Scan for the cell matching the given text and deliver its (x, y) coordinate at center. 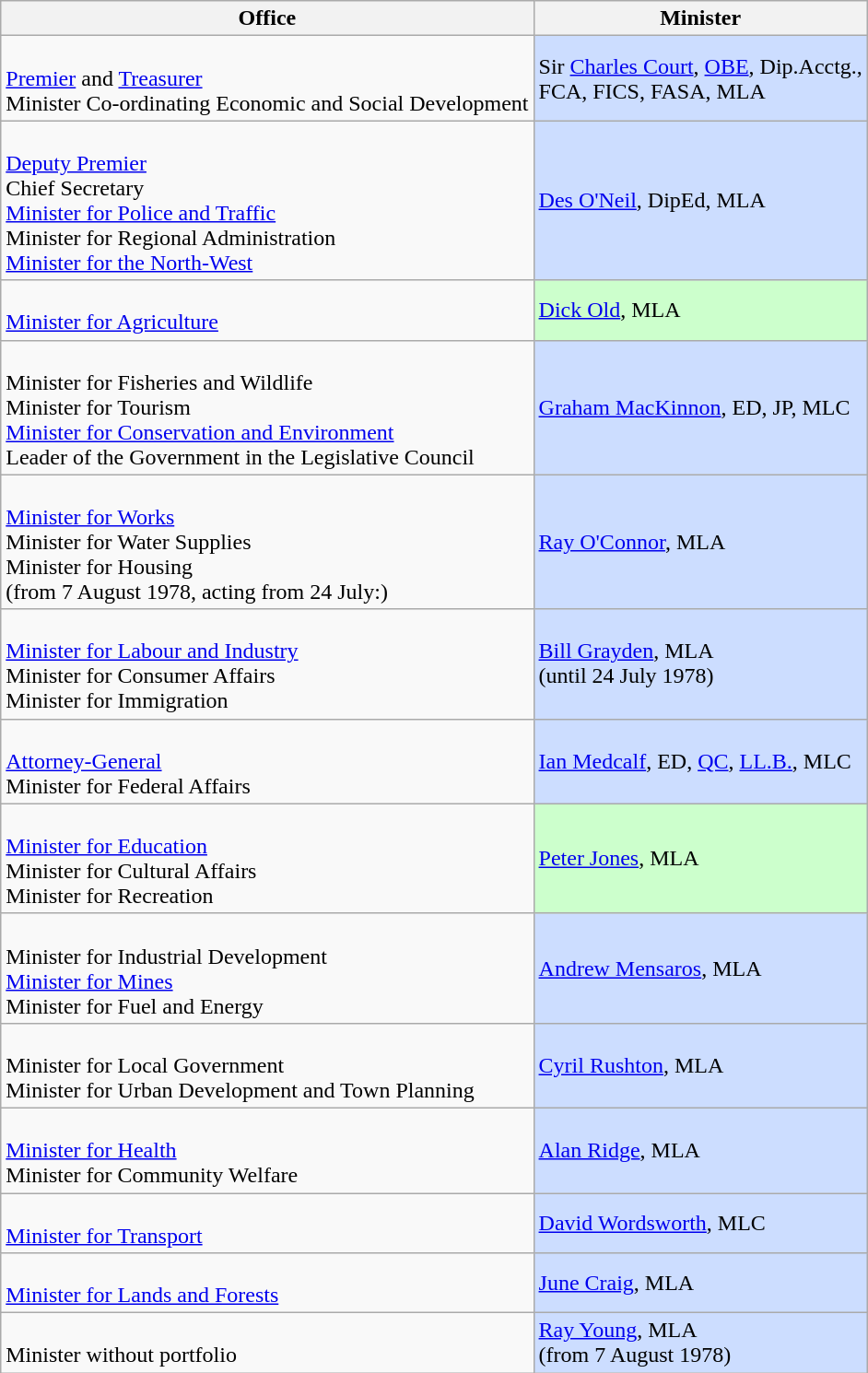
Dick Old, MLA (700, 310)
Minister for Lands and Forests (267, 1283)
Sir Charles Court, OBE, Dip.Acctg.,FCA, FICS, FASA, MLA (700, 78)
Deputy Premier Chief Secretary Minister for Police and Traffic Minister for Regional Administration Minister for the North-West (267, 201)
Minister for Industrial Development Minister for Mines Minister for Fuel and Energy (267, 968)
Minister for Labour and Industry Minister for Consumer Affairs Minister for Immigration (267, 663)
Premier and Treasurer Minister Co-ordinating Economic and Social Development (267, 78)
Attorney-General Minister for Federal Affairs (267, 761)
Minister for Education Minister for Cultural Affairs Minister for Recreation (267, 859)
Andrew Mensaros, MLA (700, 968)
Peter Jones, MLA (700, 859)
Minister for Agriculture (267, 310)
Minister for Local Government Minister for Urban Development and Town Planning (267, 1065)
Des O'Neil, DipEd, MLA (700, 201)
June Craig, MLA (700, 1283)
Cyril Rushton, MLA (700, 1065)
Ian Medcalf, ED, QC, LL.B., MLC (700, 761)
Bill Grayden, MLA(until 24 July 1978) (700, 663)
Minister for Health Minister for Community Welfare (267, 1150)
Minister (700, 18)
Minister for Transport (267, 1222)
Alan Ridge, MLA (700, 1150)
David Wordsworth, MLC (700, 1222)
Ray Young, MLA(from 7 August 1978) (700, 1344)
Ray O'Connor, MLA (700, 542)
Graham MacKinnon, ED, JP, MLC (700, 407)
Minister without portfolio (267, 1344)
Minister for Works Minister for Water Supplies Minister for Housing(from 7 August 1978, acting from 24 July:) (267, 542)
Office (267, 18)
